For the text-containing cell, return its midpoint in [X, Y] coordinate format. 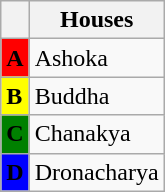
Chanakya [96, 134]
Ashoka [96, 58]
Houses [96, 20]
A [15, 58]
Buddha [96, 96]
D [15, 172]
B [15, 96]
C [15, 134]
Dronacharya [96, 172]
